Extract the [x, y] coordinate from the center of the cell holding the provided text.  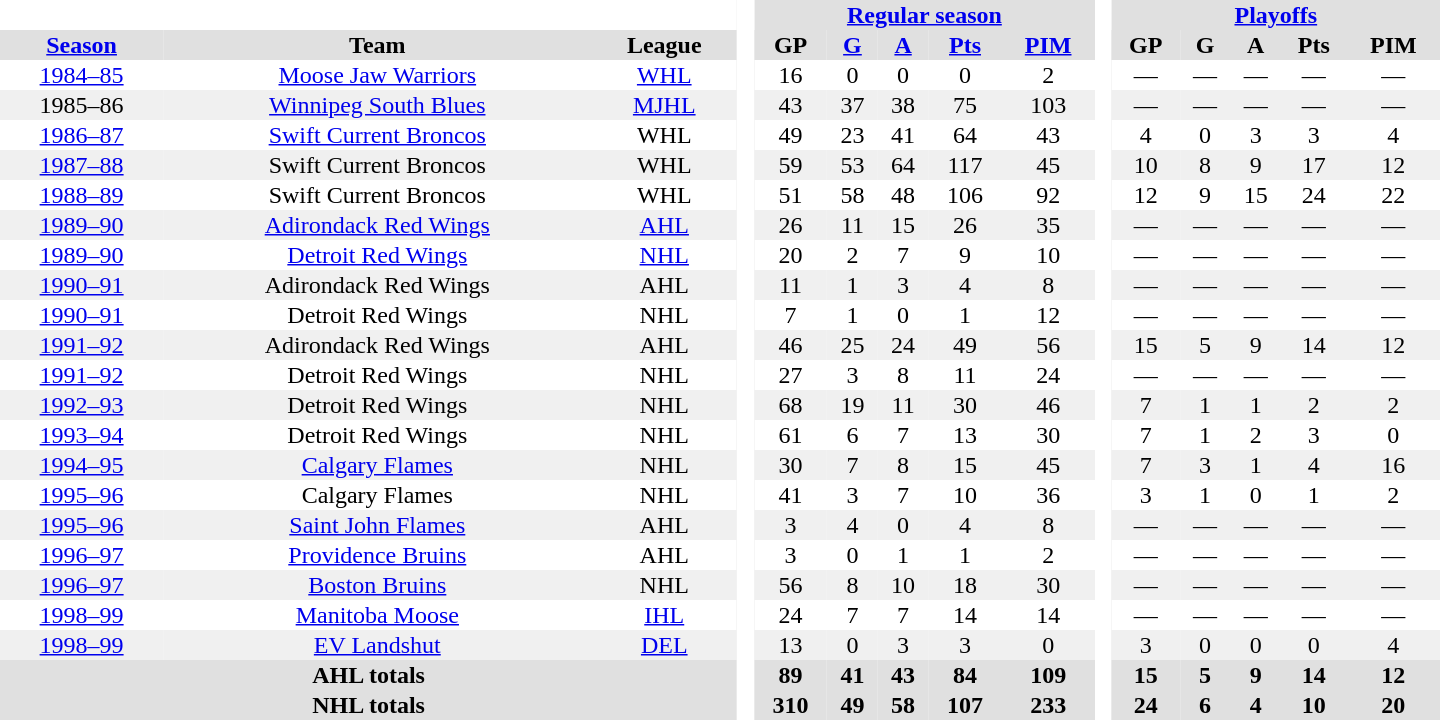
19 [852, 405]
35 [1048, 225]
Team [377, 45]
23 [852, 135]
Moose Jaw Warriors [377, 75]
1994–95 [82, 465]
27 [790, 375]
1987–88 [82, 165]
75 [964, 105]
36 [1048, 495]
1993–94 [82, 435]
17 [1314, 165]
Manitoba Moose [377, 615]
18 [964, 585]
92 [1048, 195]
53 [852, 165]
51 [790, 195]
103 [1048, 105]
Providence Bruins [377, 555]
89 [790, 675]
310 [790, 705]
League [664, 45]
1984–85 [82, 75]
233 [1048, 705]
NHL totals [368, 705]
Playoffs [1276, 15]
MJHL [664, 105]
48 [904, 195]
AHL totals [368, 675]
22 [1394, 195]
Winnipeg South Blues [377, 105]
106 [964, 195]
68 [790, 405]
84 [964, 675]
117 [964, 165]
1992–93 [82, 405]
59 [790, 165]
37 [852, 105]
DEL [664, 645]
61 [790, 435]
1986–87 [82, 135]
EV Landshut [377, 645]
IHL [664, 615]
Regular season [924, 15]
25 [852, 345]
1985–86 [82, 105]
Season [82, 45]
Saint John Flames [377, 525]
107 [964, 705]
38 [904, 105]
1988–89 [82, 195]
109 [1048, 675]
Boston Bruins [377, 585]
